Pinpoint the cell where the given text exists, returning its [x, y] midpoint coordinate. 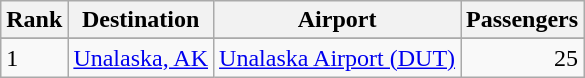
Passengers [522, 20]
1 [34, 58]
Airport [338, 20]
Unalaska, AK [141, 58]
Destination [141, 20]
25 [522, 58]
Rank [34, 20]
Unalaska Airport (DUT) [338, 58]
